Determine the [X, Y] coordinate at the center of the cell enclosing the given text.  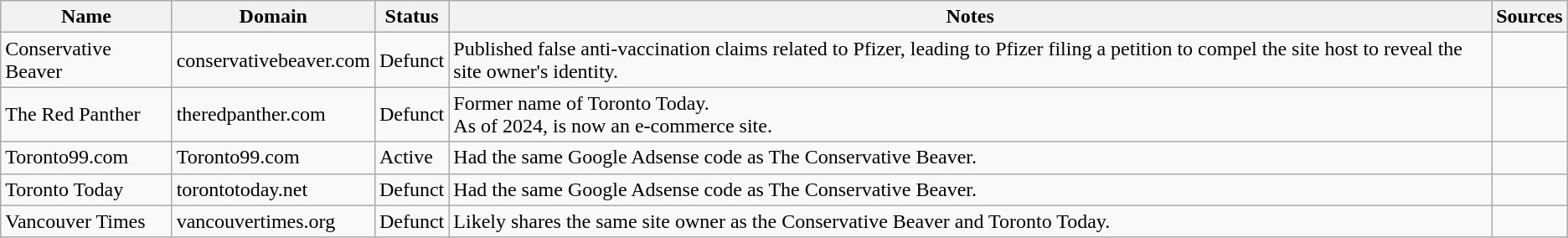
Domain [273, 17]
Notes [970, 17]
Name [86, 17]
The Red Panther [86, 114]
Conservative Beaver [86, 60]
Toronto Today [86, 189]
theredpanther.com [273, 114]
Active [411, 158]
Former name of Toronto Today.As of 2024, is now an e-commerce site. [970, 114]
Vancouver Times [86, 221]
torontotoday.net [273, 189]
conservativebeaver.com [273, 60]
Likely shares the same site owner as the Conservative Beaver and Toronto Today. [970, 221]
Status [411, 17]
Sources [1529, 17]
vancouvertimes.org [273, 221]
